Return (x, y) of the center of cell containing provided text 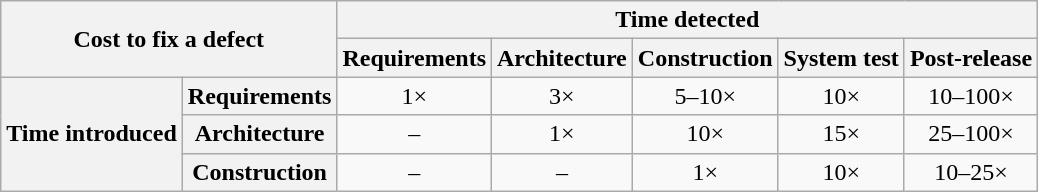
Post-release (970, 58)
25–100× (970, 134)
System test (841, 58)
3× (562, 96)
10–100× (970, 96)
Time introduced (92, 134)
Cost to fix a defect (169, 39)
5–10× (705, 96)
10–25× (970, 172)
Time detected (688, 20)
15× (841, 134)
